For the text-containing cell, return its midpoint in [X, Y] coordinate format. 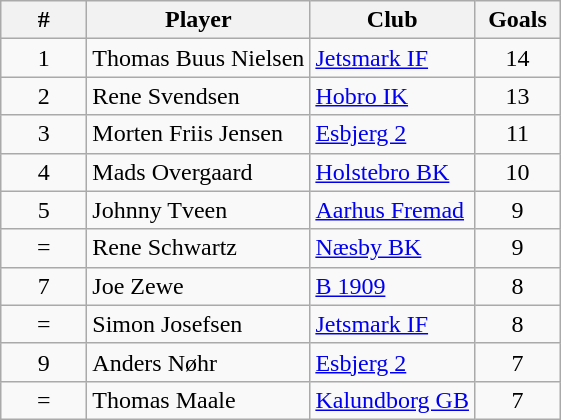
Holstebro BK [392, 172]
# [44, 20]
B 1909 [392, 286]
Rene Svendsen [198, 96]
1 [44, 58]
Næsby BK [392, 248]
Anders Nøhr [198, 362]
Club [392, 20]
13 [517, 96]
14 [517, 58]
Morten Friis Jensen [198, 134]
10 [517, 172]
2 [44, 96]
Player [198, 20]
Thomas Maale [198, 400]
11 [517, 134]
3 [44, 134]
Simon Josefsen [198, 324]
Rene Schwartz [198, 248]
Aarhus Fremad [392, 210]
Kalundborg GB [392, 400]
4 [44, 172]
Joe Zewe [198, 286]
Hobro IK [392, 96]
Johnny Tveen [198, 210]
Goals [517, 20]
5 [44, 210]
Mads Overgaard [198, 172]
Thomas Buus Nielsen [198, 58]
